Scan for the cell matching the given text and deliver its (X, Y) coordinate at center. 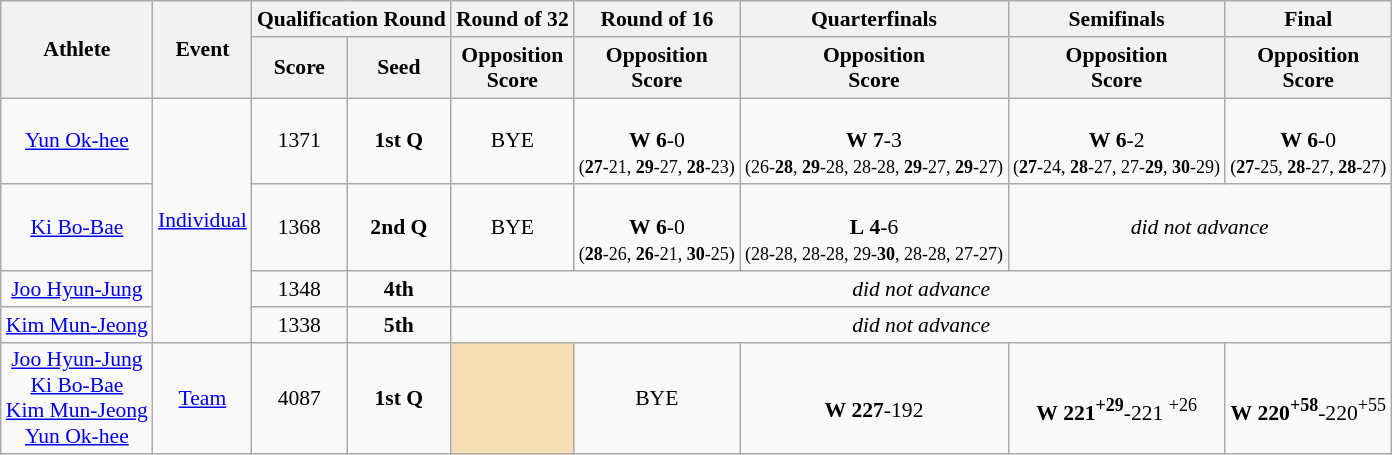
Round of 16 (657, 19)
Score (300, 68)
W 220+58-220+55 (1308, 398)
Final (1308, 19)
W 227-192 (874, 398)
L 4-6(28-28, 28-28, 29-30, 28-28, 27-27) (874, 228)
Kim Mun-Jeong (77, 325)
W 221+29-221 +26 (1116, 398)
Joo Hyun-Jung (77, 289)
Joo Hyun-JungKi Bo-BaeKim Mun-JeongYun Ok-hee (77, 398)
Round of 32 (512, 19)
Athlete (77, 50)
Individual (202, 220)
W 6-2(27-24, 28-27, 27-29, 30-29) (1116, 142)
Qualification Round (352, 19)
5th (399, 325)
4087 (300, 398)
Semifinals (1116, 19)
2nd Q (399, 228)
Quarterfinals (874, 19)
W 6-0(28-26, 26-21, 30-25) (657, 228)
W 7-3(26-28, 29-28, 28-28, 29-27, 29-27) (874, 142)
Seed (399, 68)
W 6-0(27-25, 28-27, 28-27) (1308, 142)
1338 (300, 325)
Yun Ok-hee (77, 142)
4th (399, 289)
Ki Bo-Bae (77, 228)
Team (202, 398)
Event (202, 50)
1371 (300, 142)
1348 (300, 289)
W 6-0(27-21, 29-27, 28-23) (657, 142)
1368 (300, 228)
